For the text-containing cell, return its midpoint in (X, Y) coordinate format. 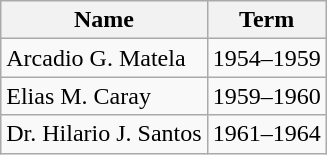
1954–1959 (266, 58)
Dr. Hilario J. Santos (104, 134)
Term (266, 20)
1959–1960 (266, 96)
1961–1964 (266, 134)
Elias M. Caray (104, 96)
Name (104, 20)
Arcadio G. Matela (104, 58)
